Determine the [X, Y] coordinate at the center of the cell enclosing the given text.  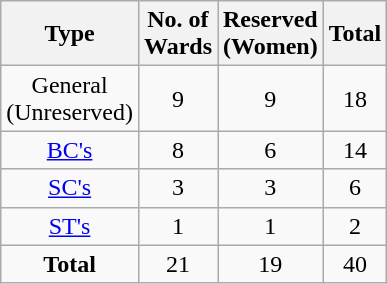
BC's [70, 150]
21 [178, 264]
19 [271, 264]
40 [355, 264]
ST's [70, 226]
18 [355, 98]
2 [355, 226]
SC's [70, 188]
No. of Wards [178, 34]
8 [178, 150]
General(Unreserved) [70, 98]
Type [70, 34]
14 [355, 150]
Reserved(Women) [271, 34]
